Capture the cell that displays the provided text and extract its [x, y] central coordinate. 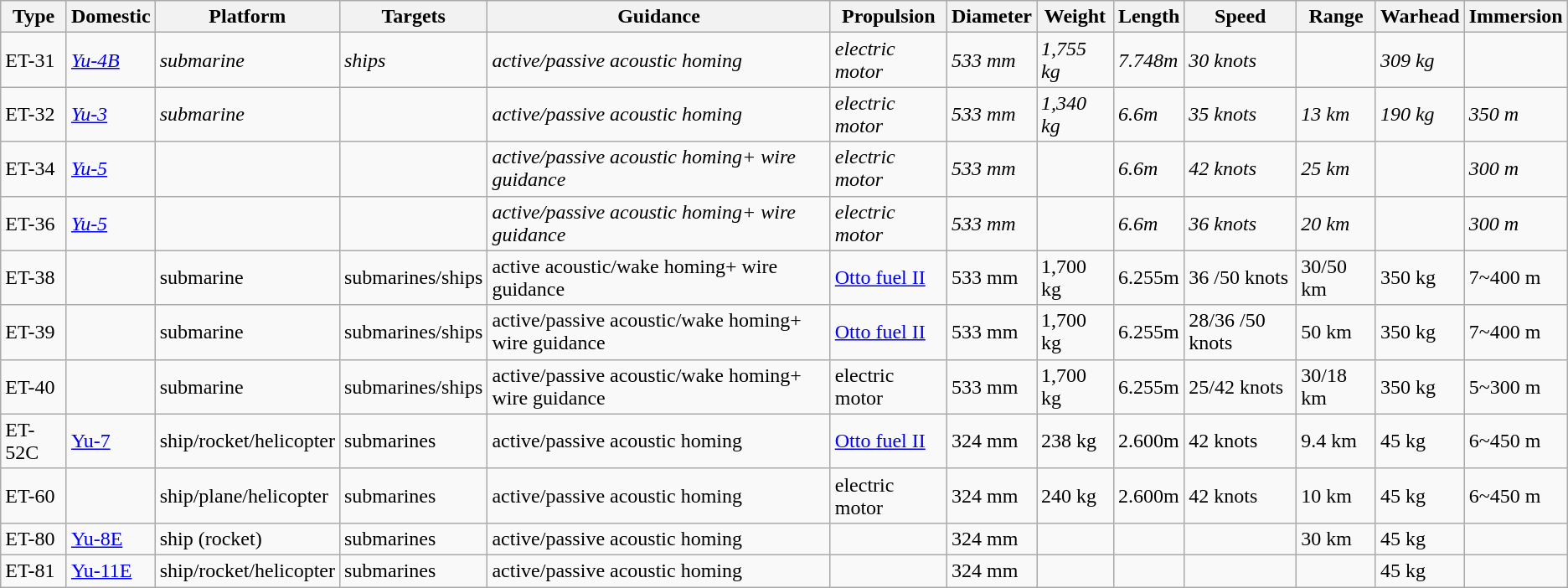
ET-60 [34, 496]
Immersion [1516, 17]
Type [34, 17]
13 km [1337, 114]
10 km [1337, 496]
ET-81 [34, 570]
Yu-8E [111, 539]
Diameter [992, 17]
36 /50 knots [1240, 278]
Weight [1075, 17]
36 knots [1240, 223]
Targets [413, 17]
25/42 knots [1240, 387]
30/18 km [1337, 387]
Platform [247, 17]
Yu-3 [111, 114]
Length [1148, 17]
Yu-7 [111, 441]
ET-52C [34, 441]
Warhead [1420, 17]
ET-34 [34, 169]
20 km [1337, 223]
ship (rocket) [247, 539]
Yu-4B [111, 60]
Speed [1240, 17]
9.4 km [1337, 441]
50 km [1337, 332]
ET-31 [34, 60]
240 kg [1075, 496]
ET-40 [34, 387]
30 knots [1240, 60]
30/50 km [1337, 278]
ET-38 [34, 278]
ship/plane/helicopter [247, 496]
350 m [1516, 114]
Guidance [658, 17]
active acoustic/wake homing+ wire guidance [658, 278]
35 knots [1240, 114]
190 kg [1420, 114]
1,755 kg [1075, 60]
ET-80 [34, 539]
30 km [1337, 539]
Yu-11E [111, 570]
25 km [1337, 169]
ET-32 [34, 114]
28/36 /50 knots [1240, 332]
Propulsion [888, 17]
309 kg [1420, 60]
Range [1337, 17]
ships [413, 60]
1,340 kg [1075, 114]
ET-39 [34, 332]
5~300 m [1516, 387]
Domestic [111, 17]
7.748m [1148, 60]
238 kg [1075, 441]
ET-36 [34, 223]
